Locate the cell with the specified text and output its [X, Y] center coordinate. 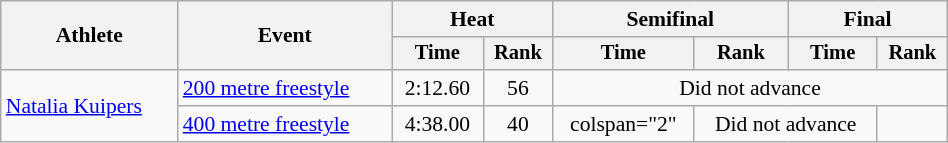
Final [868, 19]
4:38.00 [438, 124]
2:12.60 [438, 88]
56 [518, 88]
Heat [472, 19]
400 metre freestyle [285, 124]
Semifinal [670, 19]
Athlete [90, 36]
Event [285, 36]
colspan="2" [624, 124]
40 [518, 124]
200 metre freestyle [285, 88]
Natalia Kuipers [90, 106]
